Scan for the cell matching the given text and deliver its [X, Y] coordinate at center. 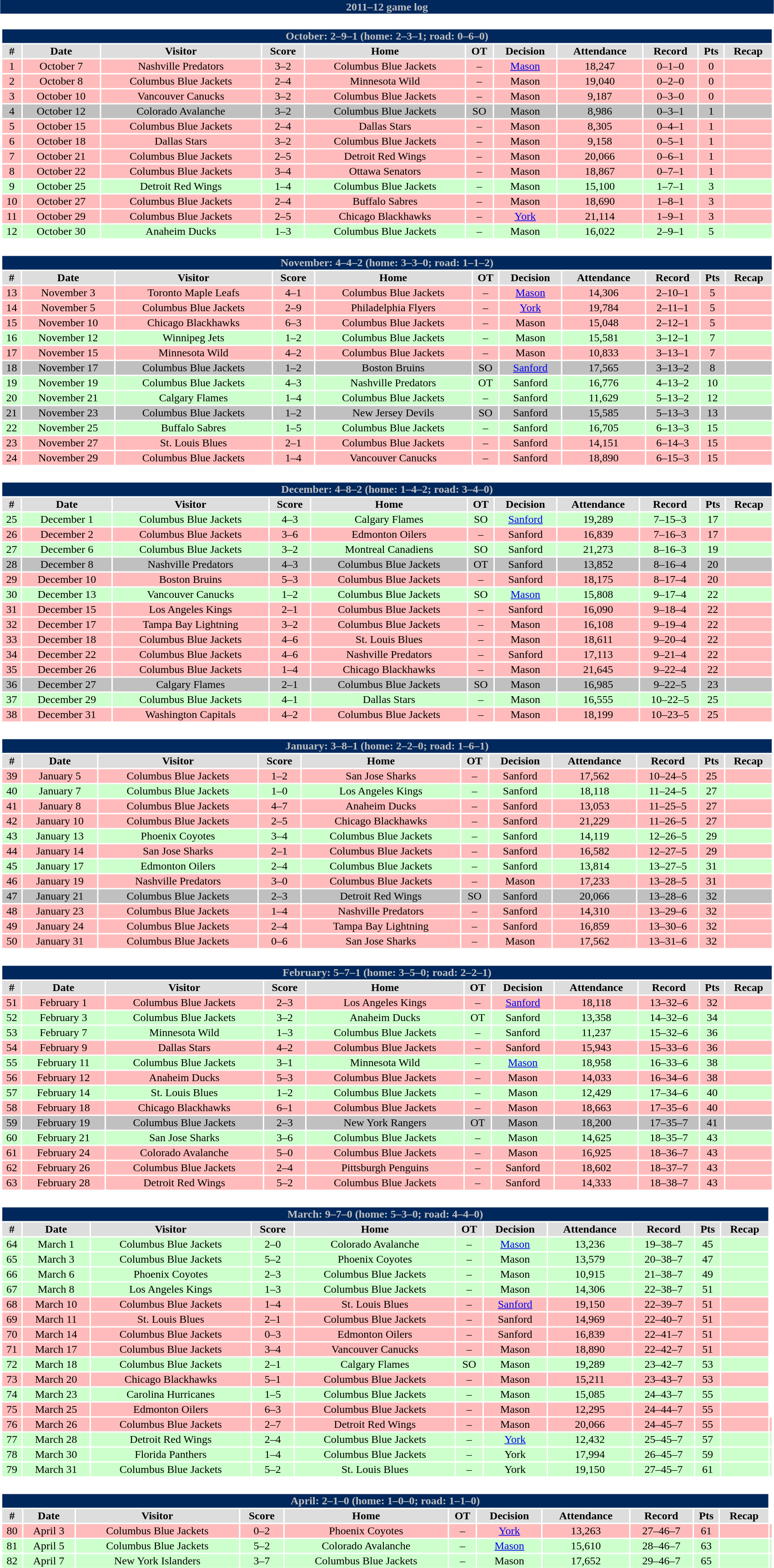
January 31 [60, 941]
October 29 [61, 216]
12,295 [590, 1409]
October 12 [61, 111]
2–7 [273, 1425]
7–15–3 [670, 519]
November 17 [68, 368]
2 [12, 81]
78 [12, 1455]
13,263 [586, 1531]
18,175 [598, 579]
5–1 [273, 1379]
16,555 [598, 699]
9–18–4 [670, 609]
Pittsburgh Penguins [385, 1168]
18,690 [600, 202]
18,199 [598, 715]
9–17–4 [670, 595]
0–7–1 [670, 172]
14 [12, 308]
17,652 [586, 1561]
February 9 [64, 1048]
6–13–3 [673, 428]
February 12 [64, 1078]
19–38–7 [663, 1244]
23–43–7 [663, 1379]
December 22 [67, 655]
16–33–6 [668, 1062]
22–39–7 [663, 1305]
2–11–1 [673, 308]
New Jersey Devils [393, 413]
73 [12, 1379]
March 14 [56, 1335]
18,663 [596, 1108]
13–29–6 [668, 911]
14,969 [590, 1319]
13–28–5 [668, 881]
79 [12, 1469]
60 [12, 1138]
74 [12, 1395]
December: 4–8–2 (home: 1–4–2; road: 3–4–0) [387, 489]
April: 2–1–0 (home: 1–0–0; road: 1–1–0) [385, 1501]
13,852 [598, 565]
March 23 [56, 1395]
13,358 [596, 1018]
13–28–6 [668, 896]
21,229 [594, 821]
December 15 [67, 609]
48 [12, 911]
December 29 [67, 699]
October 25 [61, 186]
14,625 [596, 1138]
October: 2–9–1 (home: 2–3–1; road: 0–6–0) [387, 36]
October 27 [61, 202]
February 18 [64, 1108]
15,943 [596, 1048]
7–16–3 [670, 535]
6–1 [285, 1108]
October 22 [61, 172]
11,237 [596, 1032]
26 [11, 535]
64 [12, 1244]
3–12–1 [673, 338]
15,610 [586, 1546]
March 8 [56, 1289]
6–15–3 [673, 458]
March: 9–7–0 (home: 5–3–0; road: 4–4–0) [385, 1214]
Winnipeg Jets [194, 338]
13,579 [590, 1259]
January 19 [60, 881]
66 [12, 1275]
Toronto Maple Leafs [194, 293]
January 17 [60, 866]
6–14–3 [673, 443]
17,994 [590, 1455]
14,310 [594, 911]
3–0 [279, 881]
19,040 [600, 81]
17–35–6 [668, 1108]
17,233 [594, 881]
67 [12, 1289]
2–12–1 [673, 323]
33 [11, 639]
December 2 [67, 535]
Carolina Hurricanes [171, 1395]
9–22–4 [670, 669]
9,187 [600, 96]
62 [12, 1168]
March 1 [56, 1244]
January 14 [60, 851]
December 18 [67, 639]
50 [12, 941]
17,113 [598, 655]
February 21 [64, 1138]
28 [11, 565]
12–27–5 [668, 851]
November 23 [68, 413]
18,958 [596, 1062]
November: 4–4–2 (home: 3–3–0; road: 1–1–2) [387, 263]
0–6 [279, 941]
15–32–6 [668, 1032]
14,033 [596, 1078]
75 [12, 1409]
15,581 [604, 338]
November 15 [68, 353]
March 20 [56, 1379]
4–13–2 [673, 383]
13–31–6 [668, 941]
18,200 [596, 1123]
8,986 [600, 111]
February 28 [64, 1183]
16,859 [594, 926]
3–1 [285, 1062]
13–27–5 [668, 866]
71 [12, 1349]
18–37–7 [668, 1168]
20–38–7 [663, 1259]
March 18 [56, 1365]
9–22–5 [670, 685]
10,915 [590, 1275]
10–24–5 [668, 776]
13,053 [594, 806]
December 26 [67, 669]
New York Rangers [385, 1123]
3–7 [261, 1561]
58 [12, 1108]
11 [12, 216]
24 [12, 458]
January 5 [60, 776]
22–42–7 [663, 1349]
4 [12, 111]
28–46–7 [661, 1546]
January: 3–8–1 (home: 2–2–0; road: 1–6–1) [387, 746]
0–2–0 [670, 81]
8–17–4 [670, 579]
5–13–2 [673, 398]
24–45–7 [663, 1425]
81 [12, 1546]
1–0 [279, 791]
October 30 [61, 232]
15,808 [598, 595]
2–9 [293, 308]
1–9–1 [670, 216]
9,158 [600, 142]
12,429 [596, 1093]
Montreal Canadiens [389, 549]
December 6 [67, 549]
2011–12 game log [387, 7]
37 [11, 699]
24–43–7 [663, 1395]
March 26 [56, 1425]
February 1 [64, 1002]
16,925 [596, 1153]
16–34–6 [668, 1078]
17,565 [604, 368]
18–38–7 [668, 1183]
18 [12, 368]
November 29 [68, 458]
10,833 [604, 353]
11–24–5 [668, 791]
10–23–5 [670, 715]
October 18 [61, 142]
0–6–1 [670, 156]
December 31 [67, 715]
9–19–4 [670, 625]
March 28 [56, 1439]
6 [12, 142]
0–1–0 [670, 66]
77 [12, 1439]
54 [12, 1048]
14,119 [594, 836]
January 10 [60, 821]
February 7 [64, 1032]
25–45–7 [663, 1439]
October 15 [61, 126]
18–35–7 [668, 1138]
17–35–7 [668, 1123]
March 17 [56, 1349]
9–21–4 [670, 655]
January 24 [60, 926]
10–22–5 [670, 699]
0–2 [261, 1531]
13,236 [590, 1244]
46 [12, 881]
Florida Panthers [171, 1455]
18,247 [600, 66]
14,333 [596, 1183]
January 7 [60, 791]
Ottawa Senators [385, 172]
December 27 [67, 685]
18,611 [598, 639]
December 13 [67, 595]
5–13–3 [673, 413]
15–33–6 [668, 1048]
42 [12, 821]
12,432 [590, 1439]
March 25 [56, 1409]
18,602 [596, 1168]
16,776 [604, 383]
February 24 [64, 1153]
22–38–7 [663, 1289]
October 8 [61, 81]
October 7 [61, 66]
0–3–1 [670, 111]
22–41–7 [663, 1335]
9 [12, 186]
21,645 [598, 669]
8–16–3 [670, 549]
February 26 [64, 1168]
11–26–5 [668, 821]
0–5–1 [670, 142]
4–7 [279, 806]
3–13–1 [673, 353]
27–46–7 [661, 1531]
24–44–7 [663, 1409]
21,273 [598, 549]
February 3 [64, 1018]
March 10 [56, 1305]
23–42–7 [663, 1365]
March 3 [56, 1259]
1–7–1 [670, 186]
New York Islanders [157, 1561]
December 10 [67, 579]
January 8 [60, 806]
76 [12, 1425]
8–16–4 [670, 565]
16,022 [600, 232]
November 19 [68, 383]
January 13 [60, 836]
April 3 [49, 1531]
February 19 [64, 1123]
21 [12, 413]
November 25 [68, 428]
January 23 [60, 911]
October 21 [61, 156]
April 5 [49, 1546]
November 27 [68, 443]
68 [12, 1305]
1–8–1 [670, 202]
30 [11, 595]
14,151 [604, 443]
November 12 [68, 338]
February: 5–7–1 (home: 3–5–0; road: 2–2–1) [387, 972]
11,629 [604, 398]
19,784 [604, 308]
2–0 [273, 1244]
52 [12, 1018]
16,090 [598, 609]
December 8 [67, 565]
November 10 [68, 323]
18–36–7 [668, 1153]
27–45–7 [663, 1469]
February 14 [64, 1093]
January 21 [60, 896]
18,867 [600, 172]
0–4–1 [670, 126]
17–34–6 [668, 1093]
October 10 [61, 96]
November 5 [68, 308]
16,582 [594, 851]
February 11 [64, 1062]
Philadelphia Flyers [393, 308]
29–46–7 [661, 1561]
13–30–6 [668, 926]
3–13–2 [673, 368]
0–3 [273, 1335]
November 3 [68, 293]
16,108 [598, 625]
80 [12, 1531]
March 6 [56, 1275]
9–20–4 [670, 639]
56 [12, 1078]
16 [12, 338]
35 [11, 669]
15,211 [590, 1379]
11–25–5 [668, 806]
16,985 [598, 685]
70 [12, 1335]
2–10–1 [673, 293]
13,814 [594, 866]
December 17 [67, 625]
15,085 [590, 1395]
0–3–0 [670, 96]
Washington Capitals [190, 715]
15,100 [600, 186]
8,305 [600, 126]
16,705 [604, 428]
5–0 [285, 1153]
44 [12, 851]
21,114 [600, 216]
14–32–6 [668, 1018]
November 21 [68, 398]
82 [12, 1561]
26–45–7 [663, 1455]
December 1 [67, 519]
39 [12, 776]
72 [12, 1365]
March 30 [56, 1455]
22–40–7 [663, 1319]
13–32–6 [668, 1002]
12–26–5 [668, 836]
2–9–1 [670, 232]
April 7 [49, 1561]
15,585 [604, 413]
March 31 [56, 1469]
69 [12, 1319]
March 11 [56, 1319]
15,048 [604, 323]
21–38–7 [663, 1275]
